Detect which cell encompasses the target text, then output its (x, y) center coordinate. 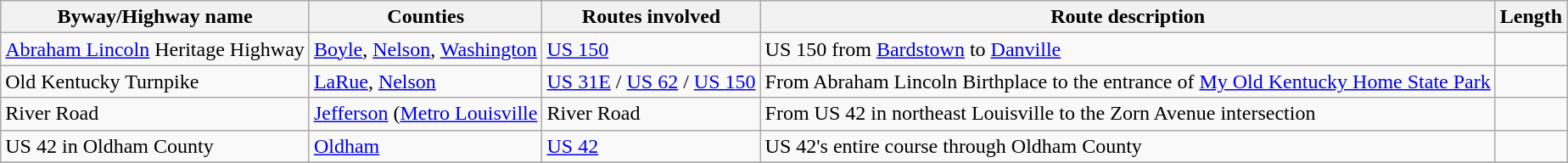
US 42's entire course through Oldham County (1128, 146)
US 42 in Oldham County (155, 146)
Abraham Lincoln Heritage Highway (155, 49)
Boyle, Nelson, Washington (426, 49)
US 150 from Bardstown to Danville (1128, 49)
Old Kentucky Turnpike (155, 81)
Byway/Highway name (155, 17)
US 42 (652, 146)
Route description (1128, 17)
LaRue, Nelson (426, 81)
Oldham (426, 146)
Jefferson (Metro Louisville (426, 114)
Counties (426, 17)
From Abraham Lincoln Birthplace to the entrance of My Old Kentucky Home State Park (1128, 81)
From US 42 in northeast Louisville to the Zorn Avenue intersection (1128, 114)
US 31E / US 62 / US 150 (652, 81)
Routes involved (652, 17)
Length (1531, 17)
US 150 (652, 49)
